Detect which cell encompasses the target text, then output its [X, Y] center coordinate. 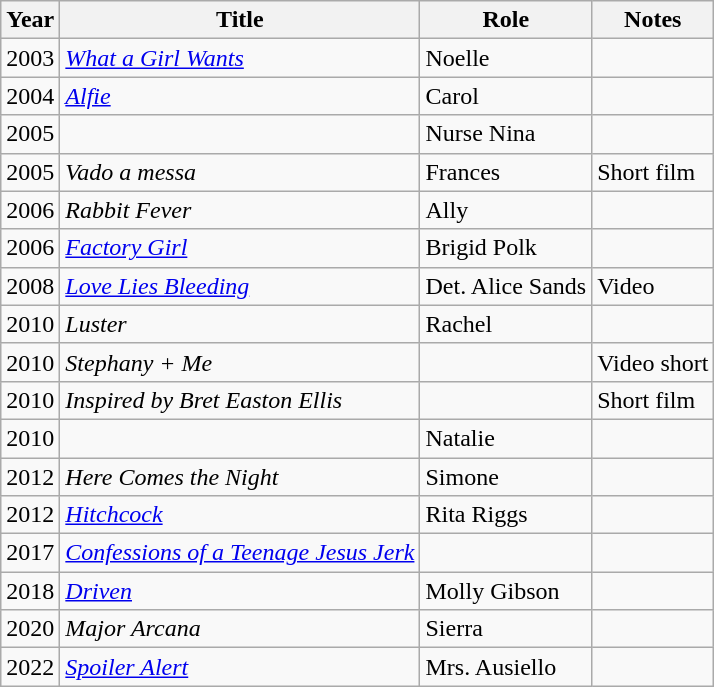
Frances [506, 172]
Rachel [506, 324]
Major Arcana [240, 629]
Stephany + Me [240, 362]
2004 [30, 96]
Rabbit Fever [240, 210]
Video short [653, 362]
Brigid Polk [506, 248]
Hitchcock [240, 515]
Rita Riggs [506, 515]
Confessions of a Teenage Jesus Jerk [240, 553]
Notes [653, 20]
Spoiler Alert [240, 667]
Factory Girl [240, 248]
What a Girl Wants [240, 58]
Here Comes the Night [240, 477]
Carol [506, 96]
Video [653, 286]
2018 [30, 591]
2008 [30, 286]
Natalie [506, 438]
Nurse Nina [506, 134]
2020 [30, 629]
Luster [240, 324]
Molly Gibson [506, 591]
Love Lies Bleeding [240, 286]
Noelle [506, 58]
Det. Alice Sands [506, 286]
2017 [30, 553]
Driven [240, 591]
2003 [30, 58]
Sierra [506, 629]
Mrs. Ausiello [506, 667]
Inspired by Bret Easton Ellis [240, 400]
Title [240, 20]
Vado a messa [240, 172]
Ally [506, 210]
Simone [506, 477]
Role [506, 20]
Year [30, 20]
Alfie [240, 96]
2022 [30, 667]
